Return the (x, y) coordinate for the center point of the cell that contains the specified text.  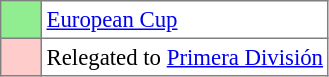
Relegated to Primera División (184, 57)
European Cup (184, 20)
